Identify which cell holds the provided text, then report its [X, Y] central coordinate. 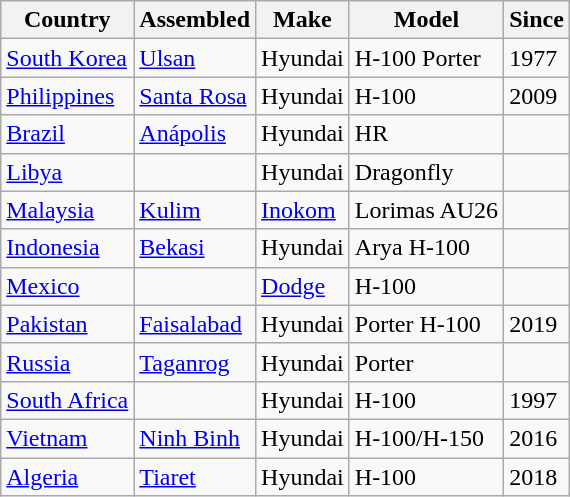
Brazil [68, 134]
Malaysia [68, 210]
Dragonfly [426, 172]
Santa Rosa [195, 96]
Anápolis [195, 134]
HR [426, 134]
Kulim [195, 210]
Pakistan [68, 324]
South Korea [68, 58]
H-100/H-150 [426, 438]
2019 [537, 324]
1977 [537, 58]
Porter [426, 362]
Dodge [303, 286]
Porter H-100 [426, 324]
South Africa [68, 400]
Model [426, 20]
H-100 Porter [426, 58]
1997 [537, 400]
Arya H-100 [426, 248]
Libya [68, 172]
Faisalabad [195, 324]
Tiaret [195, 477]
Indonesia [68, 248]
2009 [537, 96]
Bekasi [195, 248]
Ulsan [195, 58]
Lorimas AU26 [426, 210]
Make [303, 20]
Country [68, 20]
Since [537, 20]
Philippines [68, 96]
2018 [537, 477]
Assembled [195, 20]
Vietnam [68, 438]
Ninh Binh [195, 438]
Russia [68, 362]
2016 [537, 438]
Mexico [68, 286]
Algeria [68, 477]
Inokom [303, 210]
Taganrog [195, 362]
